Extract the (x, y) coordinate from the center of the cell holding the provided text.  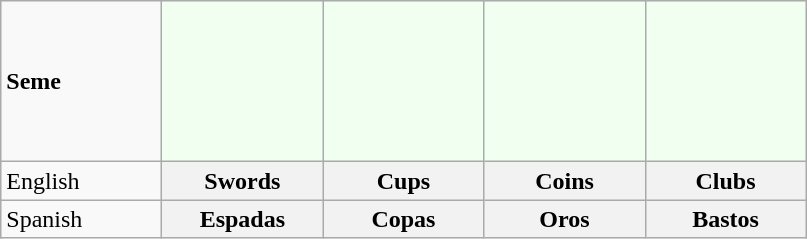
Coins (564, 181)
English (82, 181)
Spanish (82, 219)
Oros (564, 219)
Swords (242, 181)
Seme (82, 82)
Clubs (726, 181)
Bastos (726, 219)
Espadas (242, 219)
Copas (404, 219)
Cups (404, 181)
